Search for the cell housing the specified text and yield its [X, Y] center coordinate. 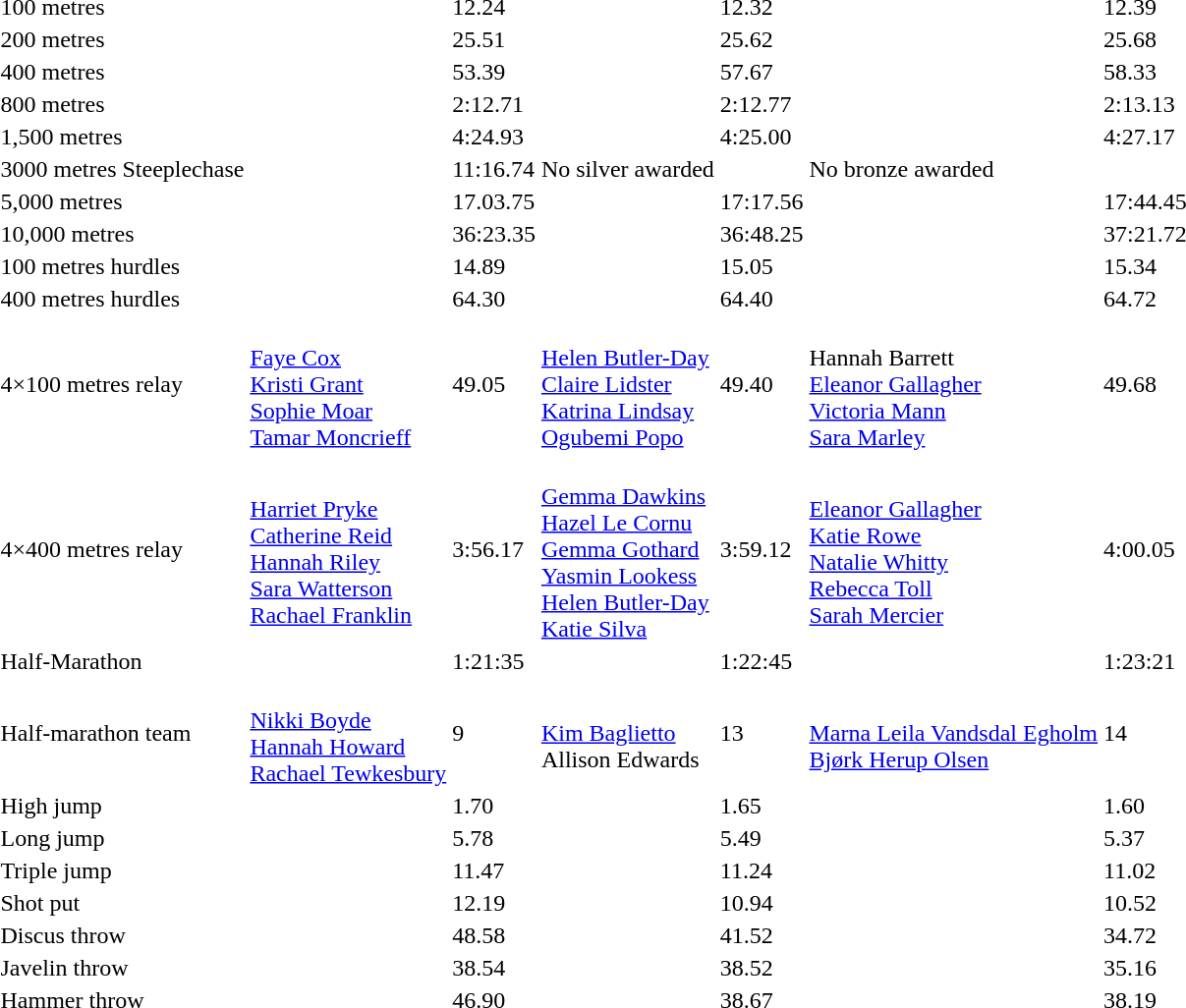
25.62 [762, 39]
10.94 [762, 903]
64.30 [494, 299]
4:24.93 [494, 137]
38.54 [494, 968]
1.65 [762, 806]
Harriet PrykeCatherine ReidHannah RileySara WattersonRachael Franklin [348, 549]
36:48.25 [762, 234]
41.52 [762, 935]
49.05 [494, 384]
No silver awarded [627, 169]
3:59.12 [762, 549]
17:17.56 [762, 201]
15.05 [762, 266]
5.49 [762, 838]
Marna Leila Vandsdal EgholmBjørk Herup Olsen [953, 733]
5.78 [494, 838]
49.40 [762, 384]
Eleanor GallagherKatie RoweNatalie WhittyRebecca TollSarah Mercier [953, 549]
1:21:35 [494, 661]
48.58 [494, 935]
No bronze awarded [953, 169]
14.89 [494, 266]
17.03.75 [494, 201]
4:25.00 [762, 137]
3:56.17 [494, 549]
11.24 [762, 870]
Faye CoxKristi GrantSophie MoarTamar Moncrieff [348, 384]
38.52 [762, 968]
53.39 [494, 72]
57.67 [762, 72]
Helen Butler-DayClaire LidsterKatrina LindsayOgubemi Popo [627, 384]
25.51 [494, 39]
1.70 [494, 806]
36:23.35 [494, 234]
12.19 [494, 903]
Hannah BarrettEleanor GallagherVictoria MannSara Marley [953, 384]
Nikki BoydeHannah HowardRachael Tewkesbury [348, 733]
13 [762, 733]
11:16.74 [494, 169]
9 [494, 733]
Gemma DawkinsHazel Le CornuGemma GothardYasmin LookessHelen Butler-DayKatie Silva [627, 549]
Kim BagliettoAllison Edwards [627, 733]
11.47 [494, 870]
64.40 [762, 299]
2:12.71 [494, 104]
2:12.77 [762, 104]
1:22:45 [762, 661]
